Find where the given text appears and provide that cell's center as (X, Y) coordinate. 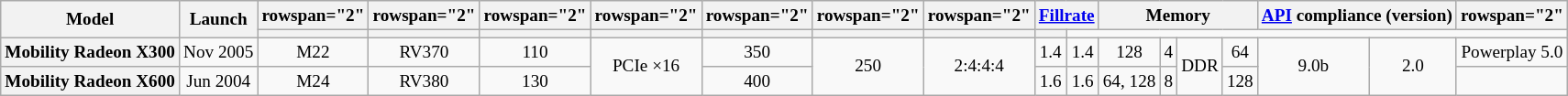
Nov 2005 (218, 52)
350 (757, 52)
RV370 (424, 52)
2:4:4:4 (979, 66)
9.0b (1313, 66)
250 (867, 66)
Jun 2004 (218, 81)
API compliance (version) (1357, 16)
DDR (1200, 66)
M22 (314, 52)
Mobility Radeon X600 (90, 81)
M24 (314, 81)
4 (1168, 52)
Memory (1177, 16)
Model (90, 20)
Fillrate (1066, 16)
130 (536, 81)
400 (757, 81)
Powerplay 5.0 (1511, 52)
PCIe ×16 (646, 66)
64, 128 (1130, 81)
64 (1240, 52)
Launch (218, 20)
2.0 (1414, 66)
Mobility Radeon X300 (90, 52)
110 (536, 52)
8 (1168, 81)
RV380 (424, 81)
